Determine the [x, y] coordinate at the center of the cell enclosing the given text.  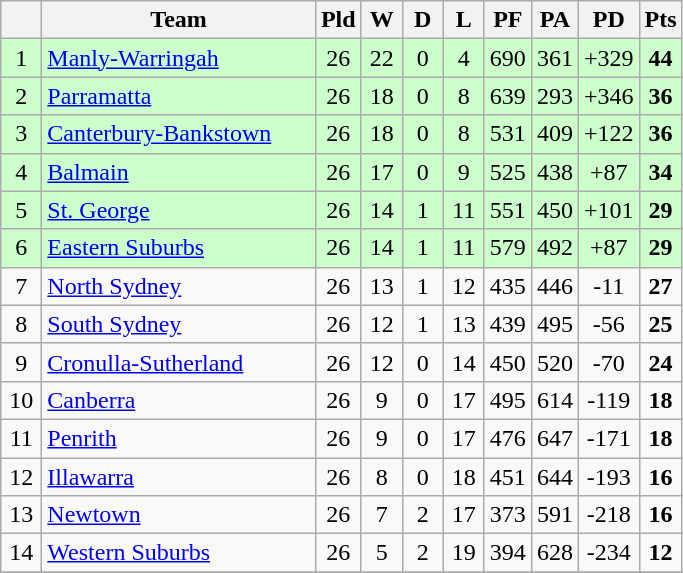
D [422, 20]
22 [382, 58]
551 [508, 210]
+329 [608, 58]
409 [554, 134]
Balmain [179, 172]
Pts [660, 20]
Illawarra [179, 477]
+346 [608, 96]
PA [554, 20]
19 [464, 553]
647 [554, 438]
10 [22, 400]
24 [660, 362]
579 [508, 248]
-70 [608, 362]
Pld [338, 20]
Parramatta [179, 96]
Newtown [179, 515]
Eastern Suburbs [179, 248]
614 [554, 400]
Manly-Warringah [179, 58]
639 [508, 96]
L [464, 20]
293 [554, 96]
3 [22, 134]
Western Suburbs [179, 553]
439 [508, 324]
+101 [608, 210]
27 [660, 286]
373 [508, 515]
+122 [608, 134]
Canterbury-Bankstown [179, 134]
PF [508, 20]
North Sydney [179, 286]
531 [508, 134]
-218 [608, 515]
6 [22, 248]
Canberra [179, 400]
Team [179, 20]
476 [508, 438]
34 [660, 172]
492 [554, 248]
520 [554, 362]
525 [508, 172]
-56 [608, 324]
Cronulla-Sutherland [179, 362]
446 [554, 286]
690 [508, 58]
25 [660, 324]
394 [508, 553]
628 [554, 553]
451 [508, 477]
PD [608, 20]
435 [508, 286]
-11 [608, 286]
South Sydney [179, 324]
361 [554, 58]
591 [554, 515]
-193 [608, 477]
438 [554, 172]
-119 [608, 400]
W [382, 20]
-171 [608, 438]
44 [660, 58]
St. George [179, 210]
-234 [608, 553]
Penrith [179, 438]
644 [554, 477]
